Find where the given text appears and provide that cell's center as [X, Y] coordinate. 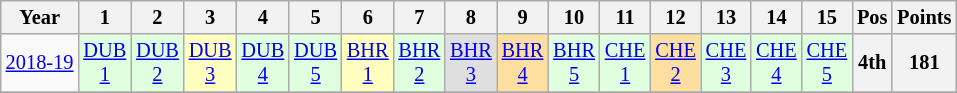
15 [827, 17]
DUB2 [158, 63]
12 [675, 17]
BHR4 [523, 63]
5 [316, 17]
7 [420, 17]
2018-19 [40, 63]
6 [368, 17]
CHE5 [827, 63]
2 [158, 17]
Pos [872, 17]
1 [104, 17]
10 [574, 17]
9 [523, 17]
181 [924, 63]
CHE2 [675, 63]
CHE3 [726, 63]
4 [264, 17]
11 [625, 17]
BHR3 [471, 63]
13 [726, 17]
8 [471, 17]
BHR5 [574, 63]
14 [776, 17]
Points [924, 17]
3 [210, 17]
DUB4 [264, 63]
DUB5 [316, 63]
4th [872, 63]
BHR1 [368, 63]
DUB3 [210, 63]
DUB1 [104, 63]
CHE1 [625, 63]
BHR2 [420, 63]
CHE4 [776, 63]
Year [40, 17]
